Scan for the cell matching the given text and deliver its [x, y] coordinate at center. 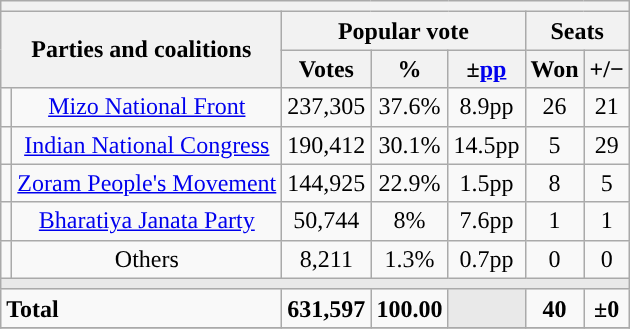
Total [142, 308]
8,211 [326, 259]
21 [606, 107]
Popular vote [404, 31]
14.5pp [486, 145]
Seats [577, 31]
Parties and coalitions [142, 50]
237,305 [326, 107]
190,412 [326, 145]
Won [554, 69]
8.9pp [486, 107]
29 [606, 145]
40 [554, 308]
Zoram People's Movement [147, 183]
631,597 [326, 308]
100.00 [410, 308]
30.1% [410, 145]
Indian National Congress [147, 145]
26 [554, 107]
8% [410, 221]
Bharatiya Janata Party [147, 221]
1.5pp [486, 183]
144,925 [326, 183]
8 [554, 183]
37.6% [410, 107]
% [410, 69]
1.3% [410, 259]
Others [147, 259]
±pp [486, 69]
7.6pp [486, 221]
Mizo National Front [147, 107]
22.9% [410, 183]
Votes [326, 69]
0.7pp [486, 259]
50,744 [326, 221]
+/− [606, 69]
±0 [606, 308]
